Capture the cell that displays the provided text and extract its (X, Y) central coordinate. 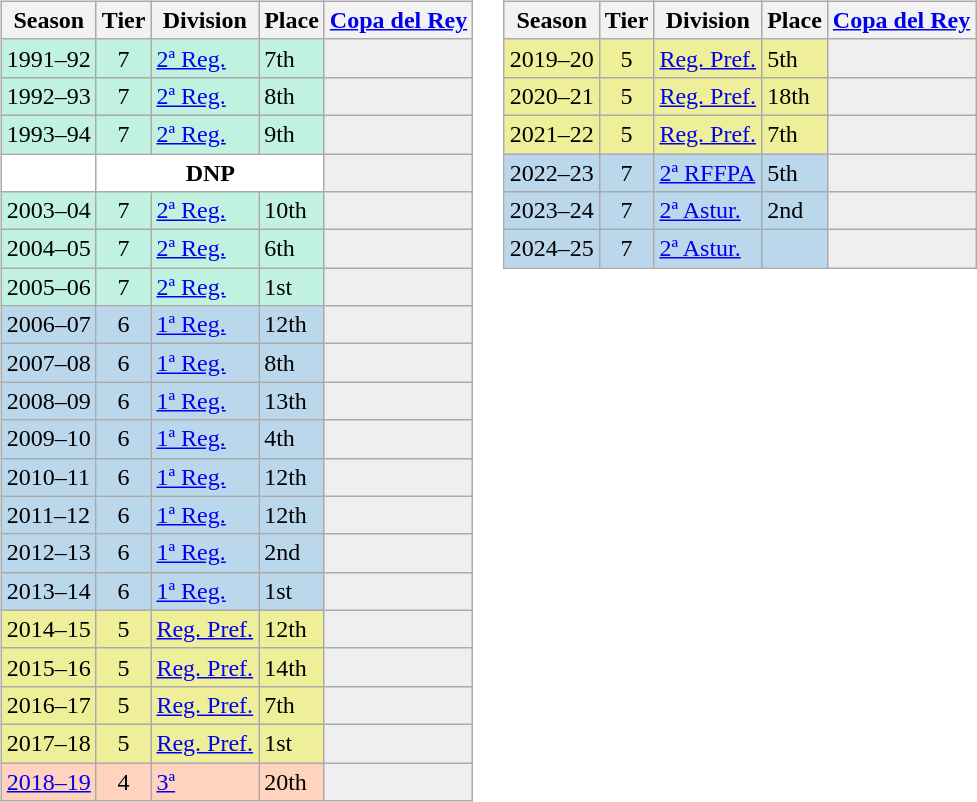
18th (795, 96)
2005–06 (48, 287)
13th (292, 401)
2003–04 (48, 211)
20th (292, 781)
2013–14 (48, 591)
2023–24 (552, 211)
2022–23 (552, 173)
DNP (210, 173)
1993–94 (48, 134)
2007–08 (48, 363)
14th (292, 667)
2017–18 (48, 743)
2008–09 (48, 401)
2014–15 (48, 629)
3ª (205, 781)
4th (292, 439)
10th (292, 211)
1991–92 (48, 58)
2016–17 (48, 705)
2ª RFFPA (708, 173)
9th (292, 134)
6th (292, 249)
2006–07 (48, 325)
2015–16 (48, 667)
2021–22 (552, 134)
2018–19 (48, 781)
2010–11 (48, 477)
4 (124, 781)
2011–12 (48, 515)
2004–05 (48, 249)
2012–13 (48, 553)
1992–93 (48, 96)
2009–10 (48, 439)
2019–20 (552, 58)
2024–25 (552, 249)
2020–21 (552, 96)
